Detect which cell encompasses the target text, then output its (x, y) center coordinate. 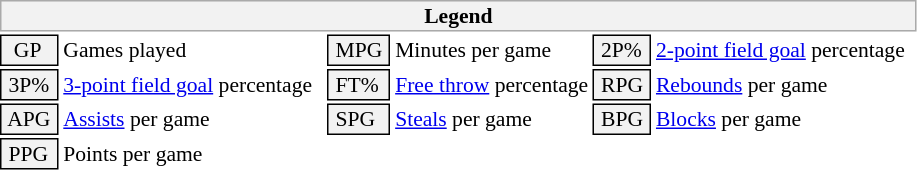
RPG (622, 85)
Points per game (193, 154)
SPG (359, 120)
Steals per game (492, 120)
Free throw percentage (492, 85)
GP (30, 50)
Blocks per game (785, 120)
Legend (458, 16)
MPG (359, 50)
Assists per game (193, 120)
3P% (30, 85)
Rebounds per game (785, 85)
3-point field goal percentage (193, 85)
2P% (622, 50)
FT% (359, 85)
Games played (193, 50)
Minutes per game (492, 50)
APG (30, 120)
PPG (30, 154)
2-point field goal percentage (785, 50)
BPG (622, 120)
